From the cell containing the given text, extract its center point as [x, y] coordinate. 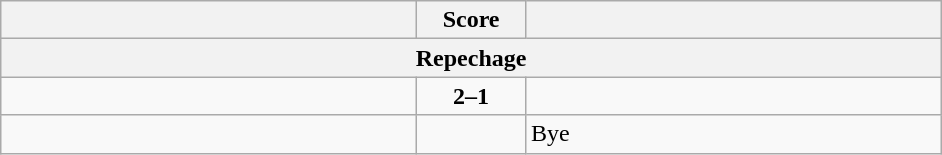
Score [472, 20]
Bye [733, 134]
Repechage [472, 58]
2–1 [472, 96]
